From the cell containing the given text, extract its center point as (X, Y) coordinate. 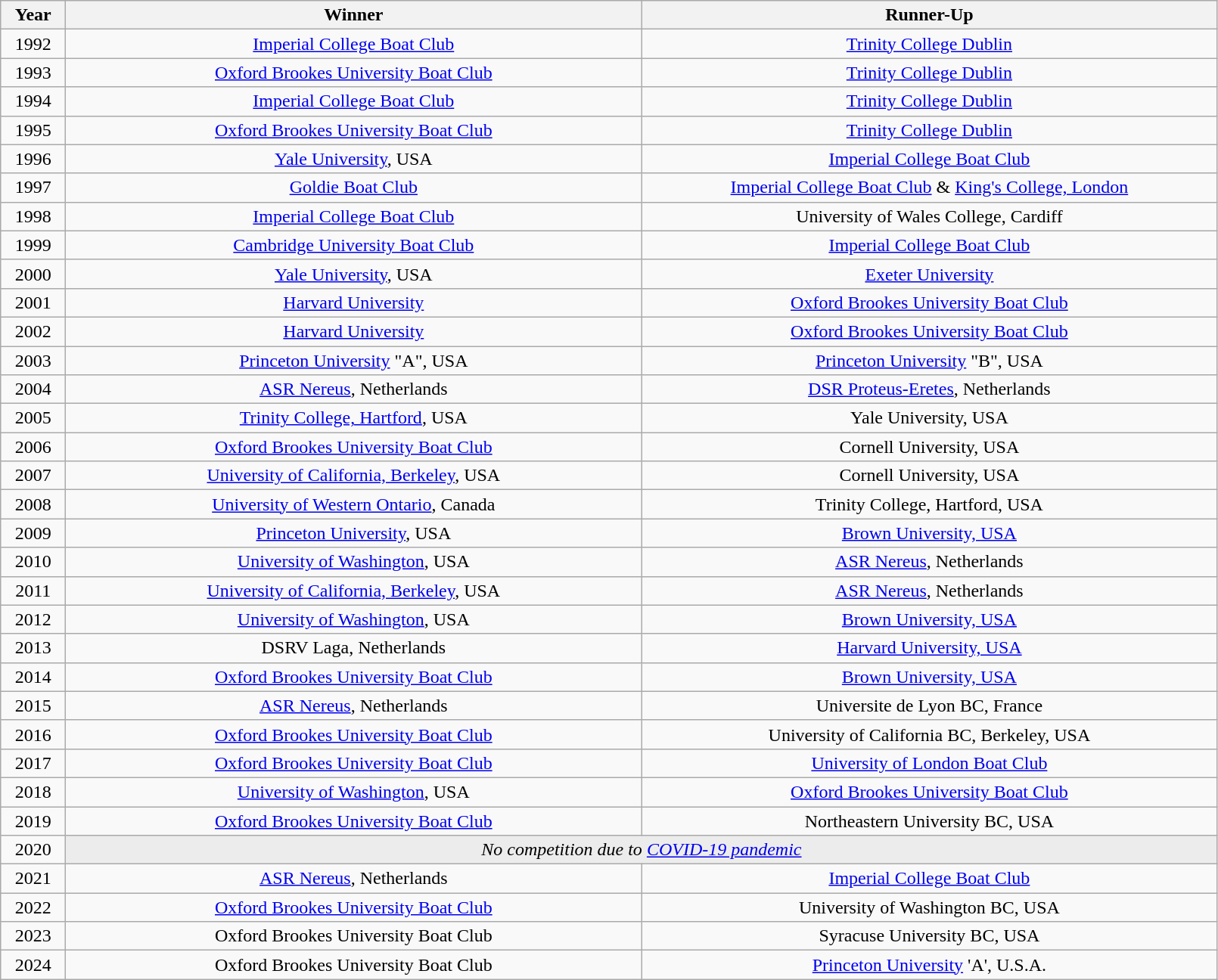
1998 (33, 216)
2022 (33, 907)
Syracuse University BC, USA (929, 936)
2014 (33, 677)
2004 (33, 389)
Year (33, 15)
2024 (33, 965)
2012 (33, 619)
University of Wales College, Cardiff (929, 216)
2021 (33, 879)
DSR Proteus-Eretes, Netherlands (929, 389)
2019 (33, 820)
University of Western Ontario, Canada (354, 504)
2013 (33, 648)
2010 (33, 562)
1997 (33, 188)
2015 (33, 706)
2020 (33, 850)
2001 (33, 302)
Goldie Boat Club (354, 188)
Northeastern University BC, USA (929, 820)
Universite de Lyon BC, France (929, 706)
2005 (33, 418)
2002 (33, 331)
University of California BC, Berkeley, USA (929, 734)
2008 (33, 504)
1992 (33, 44)
Harvard University, USA (929, 648)
2023 (33, 936)
2018 (33, 792)
Winner (354, 15)
1995 (33, 130)
University of Washington BC, USA (929, 907)
2007 (33, 476)
Imperial College Boat Club & King's College, London (929, 188)
Runner-Up (929, 15)
Cambridge University Boat Club (354, 245)
No competition due to COVID-19 pandemic (642, 850)
Exeter University (929, 274)
Princeton University, USA (354, 533)
2011 (33, 591)
2003 (33, 361)
2009 (33, 533)
Princeton University "B", USA (929, 361)
2000 (33, 274)
University of London Boat Club (929, 763)
1993 (33, 73)
DSRV Laga, Netherlands (354, 648)
1996 (33, 159)
Princeton University 'A', U.S.A. (929, 965)
2006 (33, 447)
Princeton University "A", USA (354, 361)
2016 (33, 734)
1999 (33, 245)
1994 (33, 101)
2017 (33, 763)
